Output the [X, Y] coordinate of the center of the cell containing the given text.  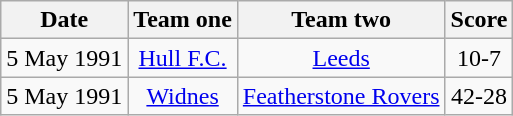
42-28 [479, 96]
Featherstone Rovers [341, 96]
10-7 [479, 58]
Score [479, 20]
Hull F.C. [183, 58]
Widnes [183, 96]
Team one [183, 20]
Leeds [341, 58]
Team two [341, 20]
Date [64, 20]
